From the cell containing the given text, extract its center point as [x, y] coordinate. 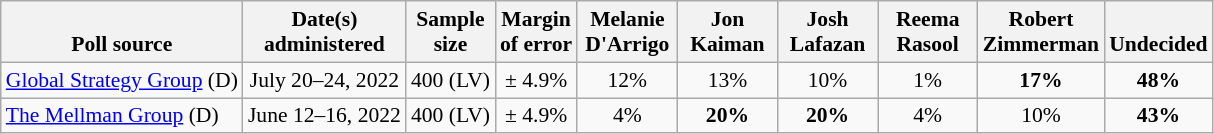
JonKaiman [727, 32]
JoshLafazan [827, 32]
17% [1041, 80]
Samplesize [450, 32]
RobertZimmerman [1041, 32]
The Mellman Group (D) [122, 116]
June 12–16, 2022 [324, 116]
48% [1158, 80]
1% [928, 80]
13% [727, 80]
12% [627, 80]
July 20–24, 2022 [324, 80]
Marginof error [536, 32]
43% [1158, 116]
Date(s)administered [324, 32]
MelanieD'Arrigo [627, 32]
Undecided [1158, 32]
ReemaRasool [928, 32]
Global Strategy Group (D) [122, 80]
Poll source [122, 32]
